Scan for the cell matching the given text and deliver its [X, Y] coordinate at center. 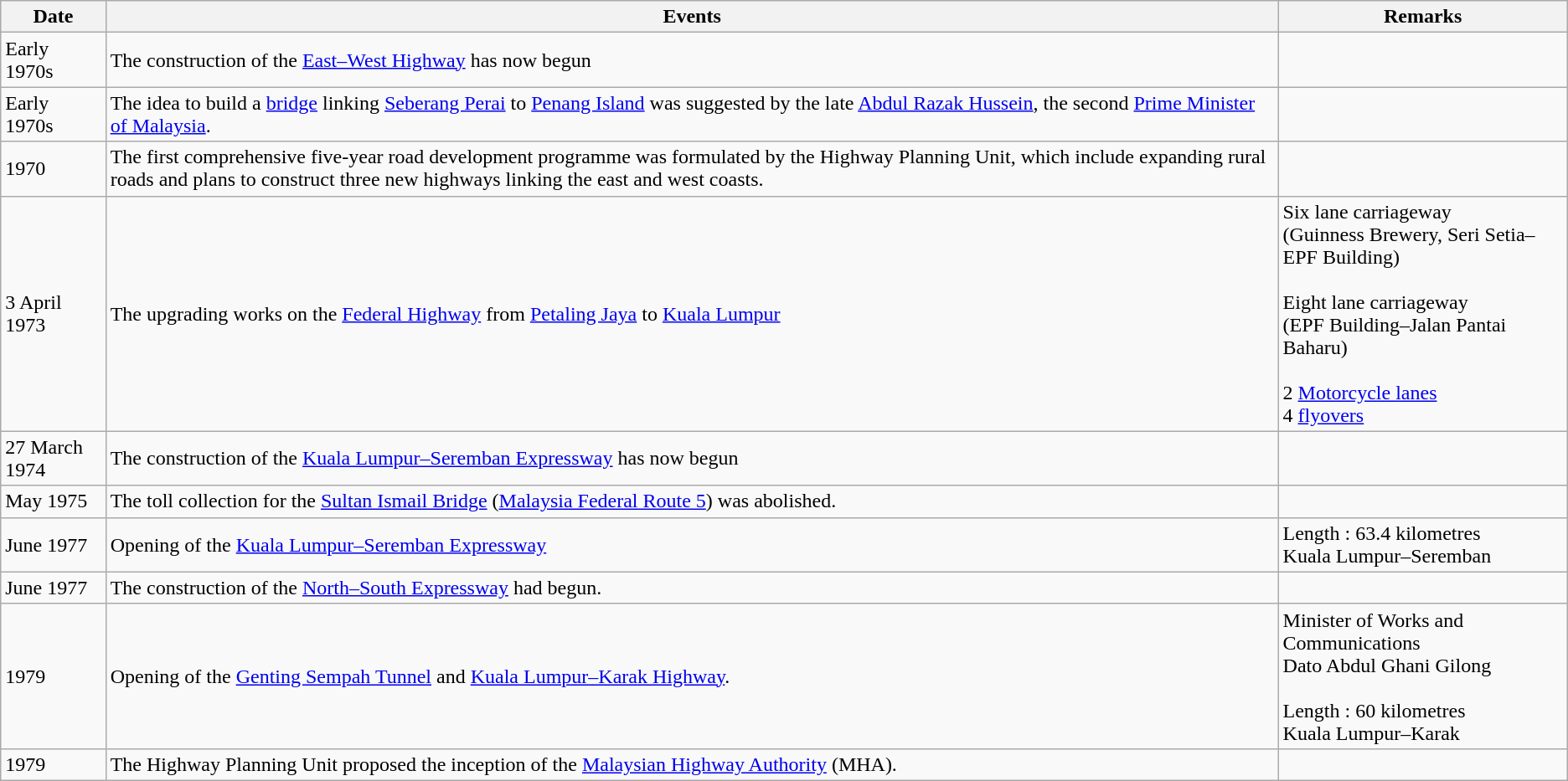
Minister of Works and CommunicationsDato Abdul Ghani GilongLength : 60 kilometresKuala Lumpur–Karak [1422, 676]
Six lane carriageway(Guinness Brewery, Seri Setia–EPF Building)Eight lane carriageway (EPF Building–Jalan Pantai Baharu)2 Motorcycle lanes4 flyovers [1422, 313]
3 April 1973 [54, 313]
Length : 63.4 kilometresKuala Lumpur–Seremban [1422, 544]
The Highway Planning Unit proposed the inception of the Malaysian Highway Authority (MHA). [692, 764]
Events [692, 17]
Opening of the Kuala Lumpur–Seremban Expressway [692, 544]
The construction of the East–West Highway has now begun [692, 60]
Date [54, 17]
May 1975 [54, 501]
The construction of the Kuala Lumpur–Seremban Expressway has now begun [692, 459]
Opening of the Genting Sempah Tunnel and Kuala Lumpur–Karak Highway. [692, 676]
The construction of the North–South Expressway had begun. [692, 588]
1970 [54, 169]
Remarks [1422, 17]
The upgrading works on the Federal Highway from Petaling Jaya to Kuala Lumpur [692, 313]
27 March 1974 [54, 459]
The toll collection for the Sultan Ismail Bridge (Malaysia Federal Route 5) was abolished. [692, 501]
